Scan for the cell matching the given text and deliver its (X, Y) coordinate at center. 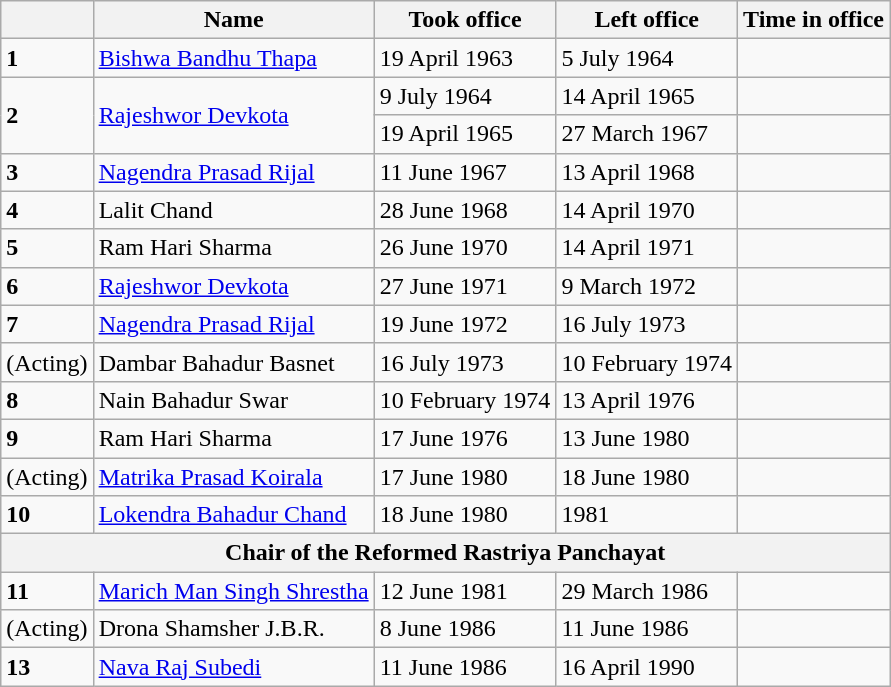
5 July 1964 (647, 58)
13 (47, 667)
11 June 1967 (465, 172)
9 March 1972 (647, 286)
Lalit Chand (234, 210)
28 June 1968 (465, 210)
19 April 1963 (465, 58)
Lokendra Bahadur Chand (234, 515)
Nain Bahadur Swar (234, 400)
Name (234, 20)
16 April 1990 (647, 667)
1981 (647, 515)
27 March 1967 (647, 134)
Took office (465, 20)
Left office (647, 20)
17 June 1976 (465, 438)
12 June 1981 (465, 591)
6 (47, 286)
13 April 1976 (647, 400)
17 June 1980 (465, 477)
2 (47, 115)
Dambar Bahadur Basnet (234, 362)
1 (47, 58)
10 (47, 515)
3 (47, 172)
19 April 1965 (465, 134)
19 June 1972 (465, 324)
Chair of the Reformed Rastriya Panchayat (446, 553)
14 April 1970 (647, 210)
13 June 1980 (647, 438)
27 June 1971 (465, 286)
29 March 1986 (647, 591)
Nava Raj Subedi (234, 667)
9 July 1964 (465, 96)
Marich Man Singh Shrestha (234, 591)
9 (47, 438)
8 June 1986 (465, 629)
11 (47, 591)
5 (47, 248)
7 (47, 324)
14 April 1965 (647, 96)
Time in office (814, 20)
Bishwa Bandhu Thapa (234, 58)
4 (47, 210)
14 April 1971 (647, 248)
Matrika Prasad Koirala (234, 477)
8 (47, 400)
Drona Shamsher J.B.R. (234, 629)
26 June 1970 (465, 248)
13 April 1968 (647, 172)
